Search for the cell housing the specified text and yield its (x, y) center coordinate. 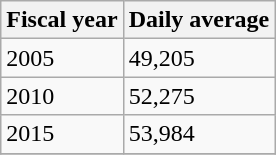
52,275 (199, 96)
Fiscal year (62, 20)
2015 (62, 134)
2005 (62, 58)
53,984 (199, 134)
Daily average (199, 20)
49,205 (199, 58)
2010 (62, 96)
